Provide the [x, y] coordinate of the cell's center where the given text is located.  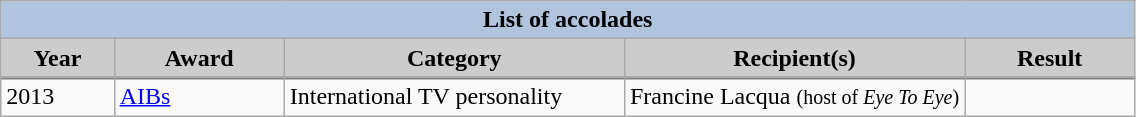
Recipient(s) [794, 58]
AIBs [199, 97]
Francine Lacqua (host of Eye To Eye) [794, 97]
2013 [58, 97]
Result [1050, 58]
Year [58, 58]
Award [199, 58]
International TV personality [454, 97]
List of accolades [568, 20]
Category [454, 58]
